Return the [X, Y] coordinate for the center point of the cell that contains the specified text.  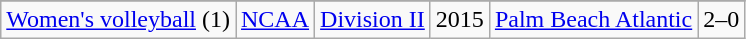
2015 [460, 20]
Palm Beach Atlantic [593, 20]
Division II [373, 20]
2–0 [722, 20]
NCAA [276, 20]
Women's volleyball (1) [118, 20]
